Extract the (x, y) coordinate from the center of the cell holding the provided text.  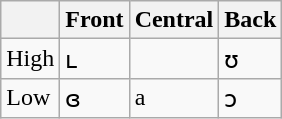
Back (250, 20)
ɔ (250, 98)
Central (174, 20)
ʟ (94, 59)
Front (94, 20)
a (174, 98)
ɞ (94, 98)
High (30, 59)
Low (30, 98)
ʊ (250, 59)
